Locate the cell with the specified text and output its (x, y) center coordinate. 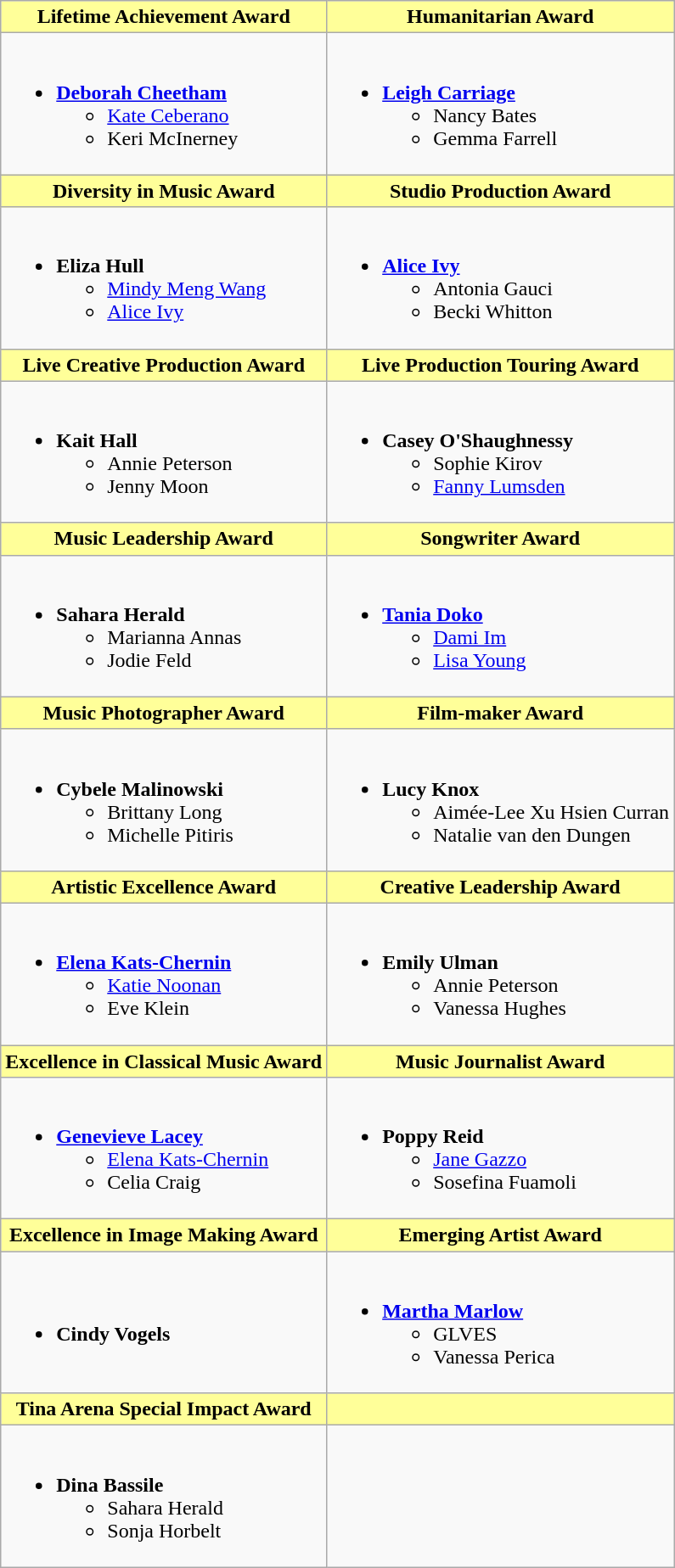
Creative Leadership Award (501, 887)
Tina Arena Special Impact Award (164, 1409)
Casey O'ShaughnessySophie KirovFanny Lumsden (501, 451)
Cybele MalinowskiBrittany LongMichelle Pitiris (164, 799)
Emily UlmanAnnie PetersonVanessa Hughes (501, 974)
Diversity in Music Award (164, 191)
Excellence in Classical Music Award (164, 1061)
Lucy KnoxAimée-Lee Xu Hsien CurranNatalie van den Dungen (501, 799)
Live Creative Production Award (164, 365)
Martha MarlowGLVESVanessa Perica (501, 1322)
Leigh CarriageNancy BatesGemma Farrell (501, 104)
Dina BassileSahara HeraldSonja Horbelt (164, 1497)
Artistic Excellence Award (164, 887)
Deborah CheethamKate CeberanoKeri McInerney (164, 104)
Cindy Vogels (164, 1322)
Poppy ReidJane GazzoSosefina Fuamoli (501, 1149)
Genevieve LaceyElena Kats-CherninCelia Craig (164, 1149)
Emerging Artist Award (501, 1235)
Studio Production Award (501, 191)
Live Production Touring Award (501, 365)
Excellence in Image Making Award (164, 1235)
Film-maker Award (501, 713)
Music Journalist Award (501, 1061)
Alice IvyAntonia GauciBecki Whitton (501, 278)
Music Leadership Award (164, 539)
Songwriter Award (501, 539)
Lifetime Achievement Award (164, 17)
Music Photographer Award (164, 713)
Sahara HeraldMarianna AnnasJodie Feld (164, 626)
Eliza HullMindy Meng WangAlice Ivy (164, 278)
Kait HallAnnie PetersonJenny Moon (164, 451)
Elena Kats-CherninKatie NoonanEve Klein (164, 974)
Tania DokoDami ImLisa Young (501, 626)
Humanitarian Award (501, 17)
